For the text-containing cell, return its midpoint in [x, y] coordinate format. 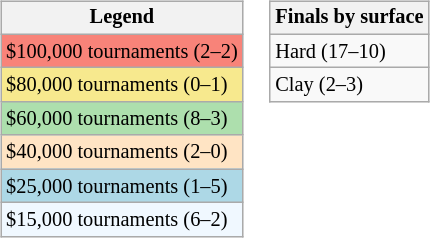
$25,000 tournaments (1–5) [122, 186]
Hard (17–10) [349, 51]
$60,000 tournaments (8–3) [122, 119]
Clay (2–3) [349, 85]
$100,000 tournaments (2–2) [122, 51]
$15,000 tournaments (6–2) [122, 220]
Finals by surface [349, 18]
$80,000 tournaments (0–1) [122, 85]
$40,000 tournaments (2–0) [122, 152]
Legend [122, 18]
